Output the [x, y] coordinate of the center of the cell containing the given text.  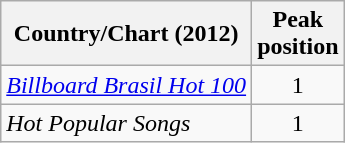
Billboard Brasil Hot 100 [126, 85]
Peakposition [298, 34]
Country/Chart (2012) [126, 34]
Hot Popular Songs [126, 123]
